Pinpoint the cell where the given text exists, returning its (x, y) midpoint coordinate. 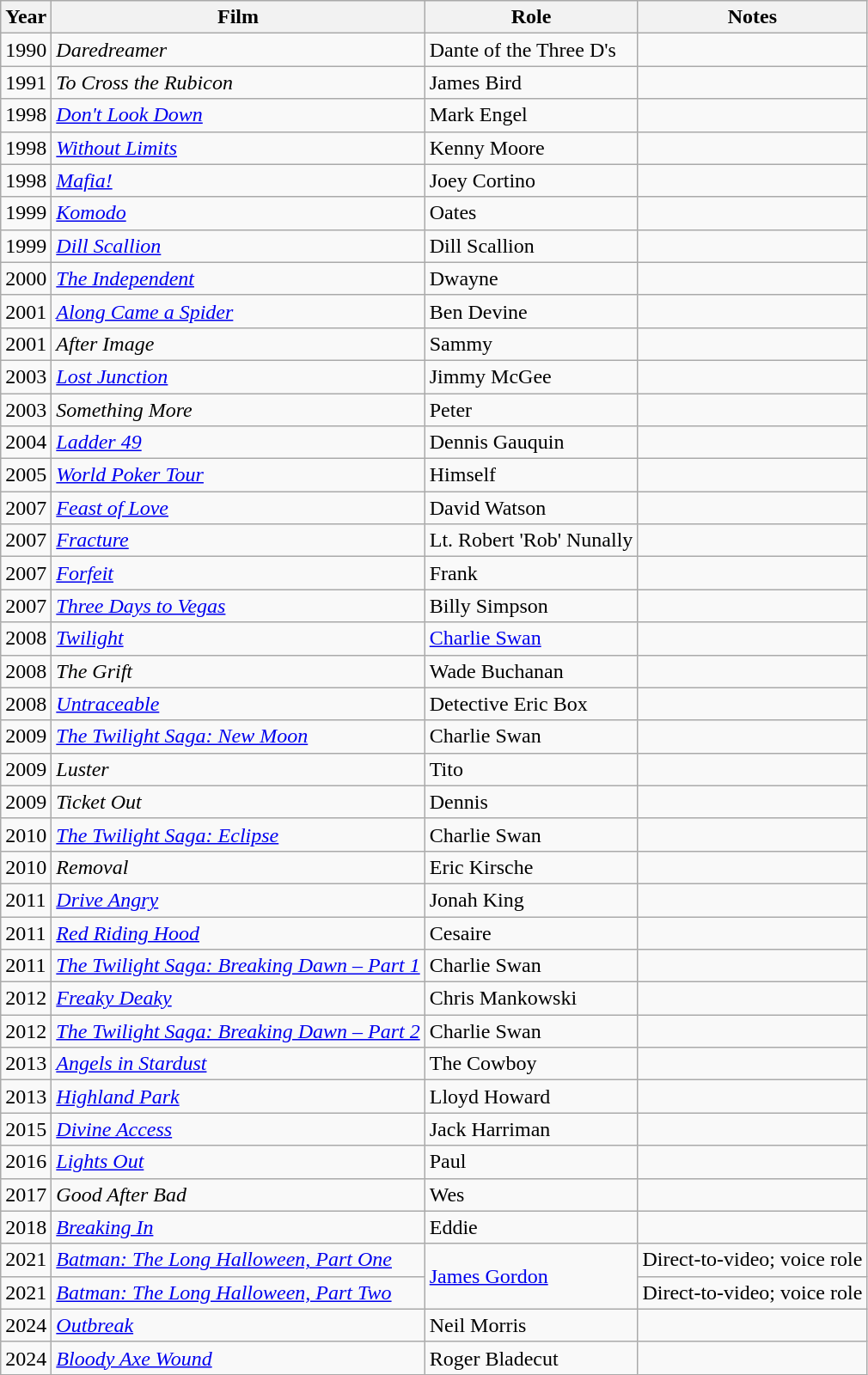
Red Riding Hood (238, 932)
Sammy (531, 344)
Along Came a Spider (238, 311)
Eddie (531, 1227)
After Image (238, 344)
Ben Devine (531, 311)
Dwayne (531, 278)
Wade Buchanan (531, 671)
Freaky Deaky (238, 999)
Three Days to Vegas (238, 606)
2005 (26, 475)
Komodo (238, 213)
Chris Mankowski (531, 999)
2018 (26, 1227)
James Bird (531, 82)
Jack Harriman (531, 1129)
2004 (26, 443)
Breaking In (238, 1227)
Without Limits (238, 148)
Jonah King (531, 900)
World Poker Tour (238, 475)
Paul (531, 1162)
David Watson (531, 508)
To Cross the Rubicon (238, 82)
Peter (531, 410)
1991 (26, 82)
Lights Out (238, 1162)
Batman: The Long Halloween, Part Two (238, 1292)
The Twilight Saga: Breaking Dawn – Part 2 (238, 1031)
Removal (238, 867)
Dante of the Three D's (531, 50)
Film (238, 17)
The Twilight Saga: New Moon (238, 736)
Roger Bladecut (531, 1358)
Lost Junction (238, 376)
The Twilight Saga: Breaking Dawn – Part 1 (238, 966)
2017 (26, 1195)
Jimmy McGee (531, 376)
Mark Engel (531, 115)
Untraceable (238, 704)
2015 (26, 1129)
Cesaire (531, 932)
Fracture (238, 541)
Twilight (238, 639)
Dennis Gauquin (531, 443)
Daredreamer (238, 50)
Bloody Axe Wound (238, 1358)
Forfeit (238, 573)
Lloyd Howard (531, 1097)
Feast of Love (238, 508)
Detective Eric Box (531, 704)
The Grift (238, 671)
1990 (26, 50)
Ticket Out (238, 802)
Joey Cortino (531, 180)
Kenny Moore (531, 148)
Neil Morris (531, 1325)
Something More (238, 410)
Dennis (531, 802)
Angels in Stardust (238, 1064)
Batman: The Long Halloween, Part One (238, 1260)
2000 (26, 278)
James Gordon (531, 1276)
Notes (753, 17)
Luster (238, 769)
Frank (531, 573)
Lt. Robert 'Rob' Nunally (531, 541)
Divine Access (238, 1129)
The Independent (238, 278)
Oates (531, 213)
Wes (531, 1195)
Billy Simpson (531, 606)
Outbreak (238, 1325)
The Cowboy (531, 1064)
Drive Angry (238, 900)
The Twilight Saga: Eclipse (238, 834)
Highland Park (238, 1097)
Good After Bad (238, 1195)
Himself (531, 475)
Year (26, 17)
Ladder 49 (238, 443)
Don't Look Down (238, 115)
Tito (531, 769)
Role (531, 17)
Eric Kirsche (531, 867)
Mafia! (238, 180)
2016 (26, 1162)
